For the text-containing cell, return its midpoint in (x, y) coordinate format. 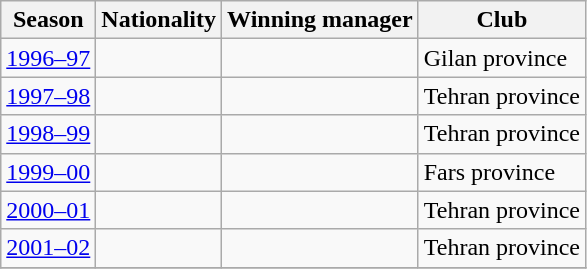
Winning manager (320, 20)
1998–99 (48, 134)
Club (502, 20)
1996–97 (48, 58)
2001–02 (48, 248)
1999–00 (48, 172)
Nationality (159, 20)
Fars province (502, 172)
Season (48, 20)
Gilan province (502, 58)
2000–01 (48, 210)
1997–98 (48, 96)
